Provide the (X, Y) coordinate of the cell's center where the given text is located.  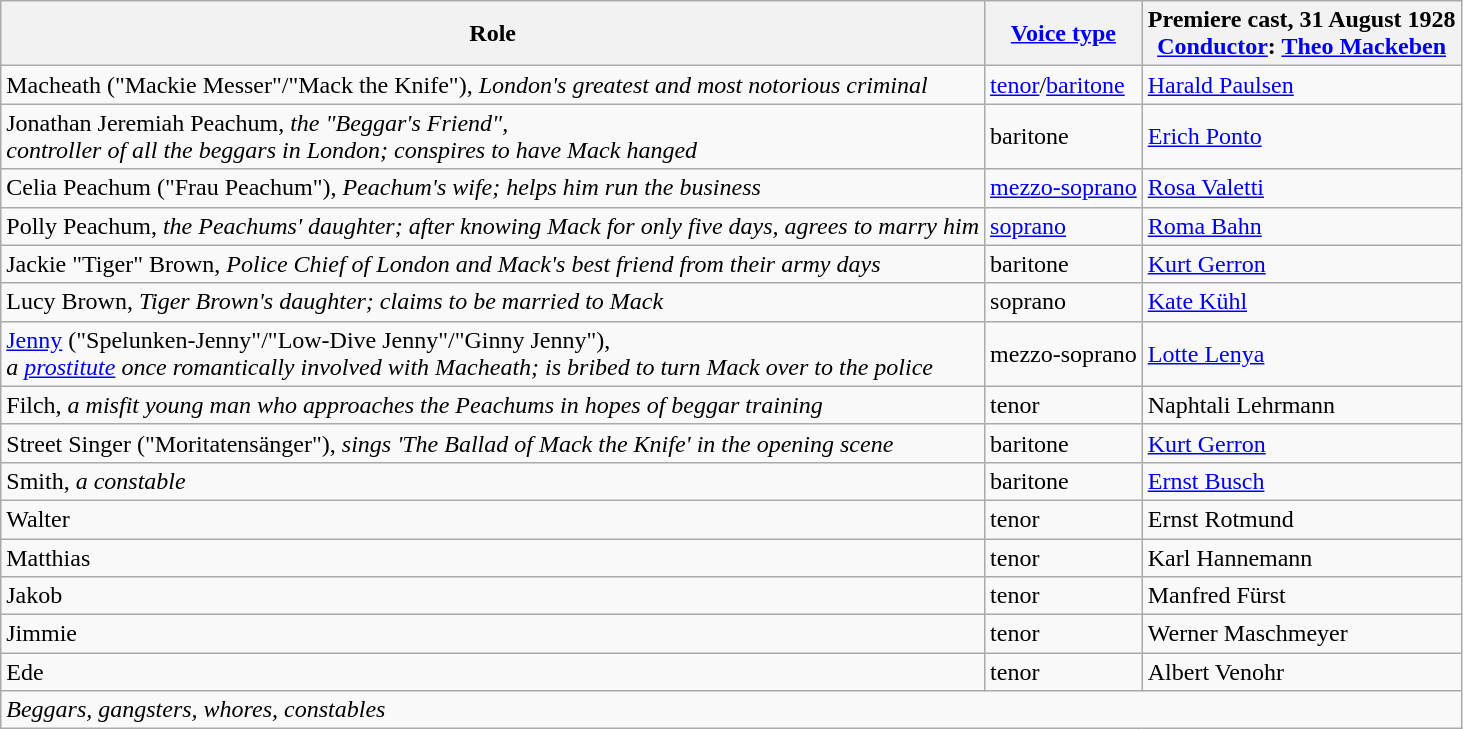
Premiere cast, 31 August 1928Conductor: Theo Mackeben (1302, 34)
Filch, a misfit young man who approaches the Peachums in hopes of beggar training (493, 405)
Kate Kühl (1302, 302)
Jimmie (493, 634)
Walter (493, 519)
Albert Venohr (1302, 672)
Lotte Lenya (1302, 354)
Polly Peachum, the Peachums' daughter; after knowing Mack for only five days, agrees to marry him (493, 226)
Lucy Brown, Tiger Brown's daughter; claims to be married to Mack (493, 302)
Karl Hannemann (1302, 557)
Roma Bahn (1302, 226)
tenor/baritone (1064, 85)
Voice type (1064, 34)
Matthias (493, 557)
Jonathan Jeremiah Peachum, the "Beggar's Friend",controller of all the beggars in London; conspires to have Mack hanged (493, 136)
Jackie "Tiger" Brown, Police Chief of London and Mack's best friend from their army days (493, 264)
Ernst Busch (1302, 481)
Harald Paulsen (1302, 85)
Celia Peachum ("Frau Peachum"), Peachum's wife; helps him run the business (493, 188)
Manfred Fürst (1302, 596)
Macheath ("Mackie Messer"/"Mack the Knife"), London's greatest and most notorious criminal (493, 85)
Jakob (493, 596)
Erich Ponto (1302, 136)
Role (493, 34)
Ede (493, 672)
Naphtali Lehrmann (1302, 405)
Beggars, gangsters, whores, constables (731, 710)
Rosa Valetti (1302, 188)
Street Singer ("Moritatensänger"), sings 'The Ballad of Mack the Knife' in the opening scene (493, 443)
Smith, a constable (493, 481)
Werner Maschmeyer (1302, 634)
Ernst Rotmund (1302, 519)
